Return the [X, Y] coordinate for the center point of the cell that contains the specified text.  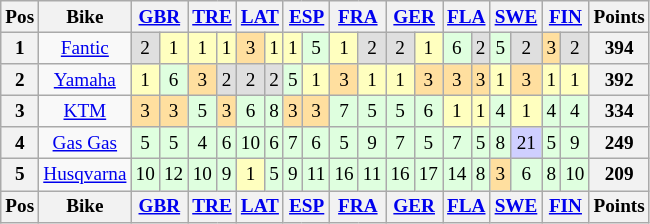
KTM [85, 111]
392 [619, 80]
Yamaha [85, 80]
394 [619, 48]
14 [456, 175]
Gas Gas [85, 143]
17 [428, 175]
21 [526, 143]
12 [173, 175]
Husqvarna [85, 175]
209 [619, 175]
Fantic [85, 48]
249 [619, 143]
334 [619, 111]
